Output the [x, y] coordinate of the center of the cell containing the given text.  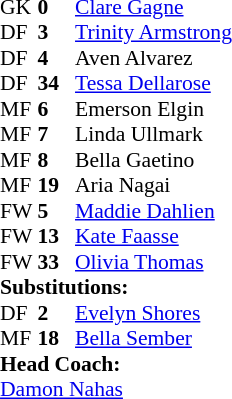
Bella Sember [154, 339]
5 [57, 211]
Olivia Thomas [154, 262]
Trinity Armstrong [154, 33]
Aria Nagai [154, 185]
19 [57, 185]
6 [57, 109]
7 [57, 135]
18 [57, 339]
Linda Ullmark [154, 135]
Aven Alvarez [154, 58]
Maddie Dahlien [154, 211]
3 [57, 33]
8 [57, 160]
Emerson Elgin [154, 109]
Tessa Dellarose [154, 83]
Substitutions: [116, 287]
2 [57, 313]
Head Coach: [116, 364]
4 [57, 58]
Evelyn Shores [154, 313]
13 [57, 237]
34 [57, 83]
33 [57, 262]
Kate Faasse [154, 237]
Bella Gaetino [154, 160]
